Output the [x, y] coordinate of the center of the cell containing the given text.  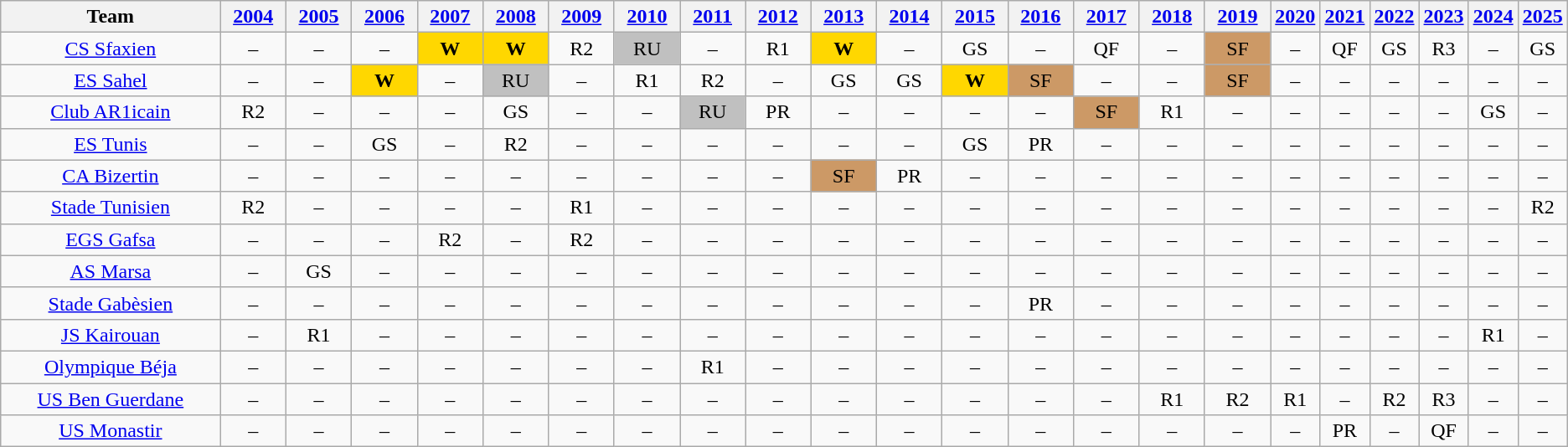
2022 [1394, 17]
2010 [647, 17]
2012 [778, 17]
2021 [1345, 17]
2005 [318, 17]
ES Tunis [111, 144]
US Monastir [111, 431]
2018 [1172, 17]
2017 [1106, 17]
AS Marsa [111, 271]
Team [111, 17]
ES Sahel [111, 80]
Stade Tunisien [111, 208]
CS Sfaxien [111, 49]
2009 [581, 17]
EGS Gafsa [111, 239]
2019 [1237, 17]
2007 [450, 17]
2025 [1543, 17]
2024 [1493, 17]
CA Bizertin [111, 176]
2023 [1444, 17]
2008 [516, 17]
Club AR1icain [111, 112]
2016 [1040, 17]
Olympique Béja [111, 367]
2006 [384, 17]
US Ben Guerdane [111, 399]
Stade Gabèsien [111, 303]
2011 [713, 17]
2020 [1295, 17]
2004 [253, 17]
2014 [909, 17]
JS Kairouan [111, 335]
2013 [843, 17]
2015 [975, 17]
